From the cell containing the given text, extract its center point as (X, Y) coordinate. 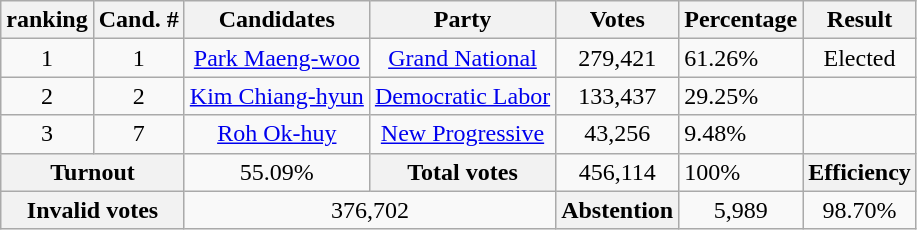
376,702 (370, 210)
100% (741, 172)
7 (138, 134)
3 (47, 134)
Candidates (276, 20)
61.26% (741, 58)
43,256 (618, 134)
Elected (860, 58)
Kim Chiang-hyun (276, 96)
279,421 (618, 58)
Percentage (741, 20)
Invalid votes (93, 210)
Party (462, 20)
456,114 (618, 172)
Votes (618, 20)
Cand. # (138, 20)
5,989 (741, 210)
New Progressive (462, 134)
9.48% (741, 134)
Total votes (462, 172)
ranking (47, 20)
Result (860, 20)
133,437 (618, 96)
Park Maeng-woo (276, 58)
Efficiency (860, 172)
Turnout (93, 172)
Grand National (462, 58)
29.25% (741, 96)
98.70% (860, 210)
Abstention (618, 210)
Roh Ok-huy (276, 134)
55.09% (276, 172)
Democratic Labor (462, 96)
